Output the (x, y) coordinate of the center of the cell containing the given text.  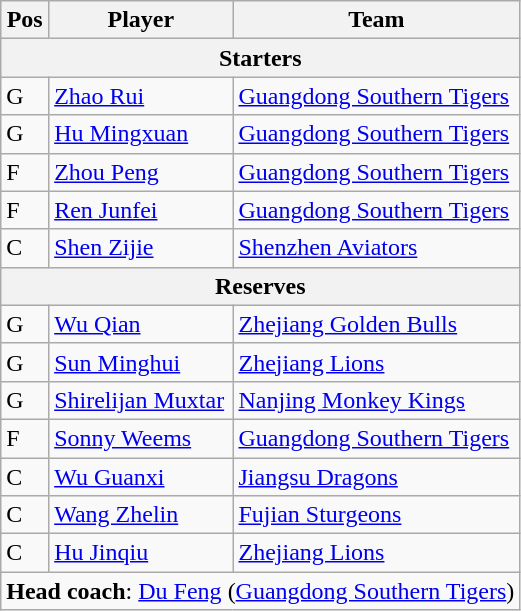
Player (141, 20)
Zhou Peng (141, 172)
Team (376, 20)
Reserves (260, 286)
Zhejiang Golden Bulls (376, 324)
Shenzhen Aviators (376, 248)
Jiangsu Dragons (376, 477)
Wu Guanxi (141, 477)
Sonny Weems (141, 438)
Ren Junfei (141, 210)
Head coach: Du Feng (Guangdong Southern Tigers) (260, 591)
Wang Zhelin (141, 515)
Nanjing Monkey Kings (376, 400)
Hu Mingxuan (141, 134)
Sun Minghui (141, 362)
Fujian Sturgeons (376, 515)
Shirelijan Muxtar (141, 400)
Pos (25, 20)
Starters (260, 58)
Zhao Rui (141, 96)
Hu Jinqiu (141, 553)
Wu Qian (141, 324)
Shen Zijie (141, 248)
